From the cell containing the given text, extract its center point as (x, y) coordinate. 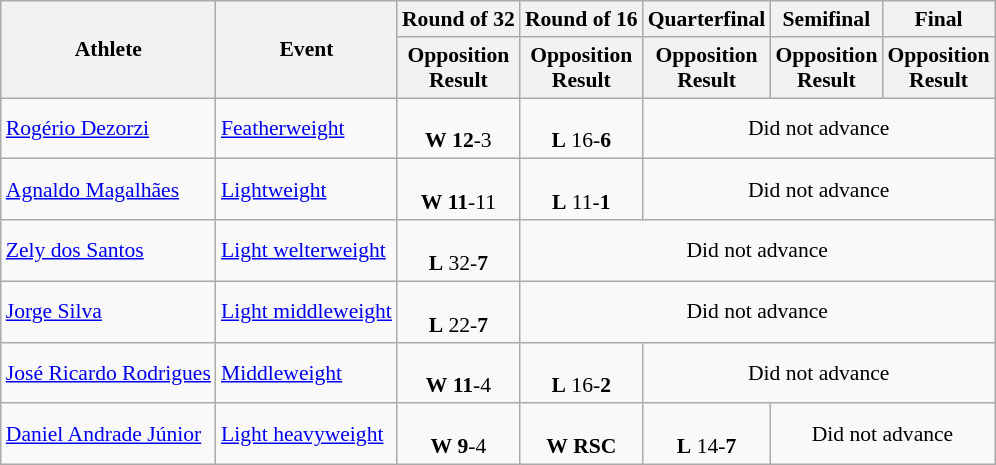
L 16-6 (582, 128)
W 12-3 (458, 128)
José Ricardo Rodrigues (108, 372)
Featherweight (306, 128)
Round of 32 (458, 19)
Daniel Andrade Júnior (108, 434)
Semifinal (826, 19)
Round of 16 (582, 19)
W 11-11 (458, 190)
W 9-4 (458, 434)
Jorge Silva (108, 312)
Lightweight (306, 190)
L 11-1 (582, 190)
L 22-7 (458, 312)
Event (306, 50)
L 14-7 (707, 434)
W 11-4 (458, 372)
Zely dos Santos (108, 250)
Athlete (108, 50)
Light middleweight (306, 312)
L 32-7 (458, 250)
Agnaldo Magalhães (108, 190)
Light heavyweight (306, 434)
Final (938, 19)
Quarterfinal (707, 19)
W RSC (582, 434)
L 16-2 (582, 372)
Middleweight (306, 372)
Light welterweight (306, 250)
Rogério Dezorzi (108, 128)
